Extract the [x, y] coordinate from the center of the cell holding the provided text.  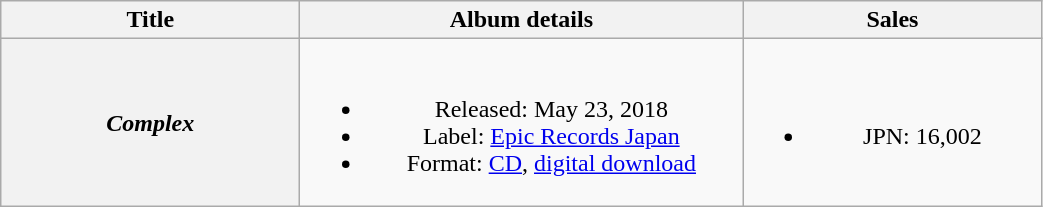
Sales [892, 20]
Complex [150, 122]
JPN: 16,002 [892, 122]
Title [150, 20]
Album details [522, 20]
Released: May 23, 2018Label: Epic Records JapanFormat: CD, digital download [522, 122]
